Return [x, y] of the center of cell containing provided text 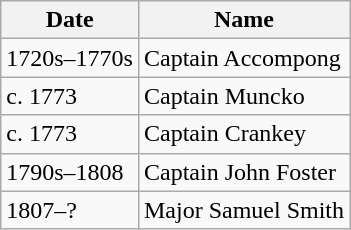
Captain Crankey [244, 134]
1720s–1770s [70, 58]
Captain Accompong [244, 58]
1790s–1808 [70, 172]
1807–? [70, 210]
Major Samuel Smith [244, 210]
Captain John Foster [244, 172]
Name [244, 20]
Date [70, 20]
Captain Muncko [244, 96]
